Determine the [X, Y] coordinate at the center of the cell enclosing the given text.  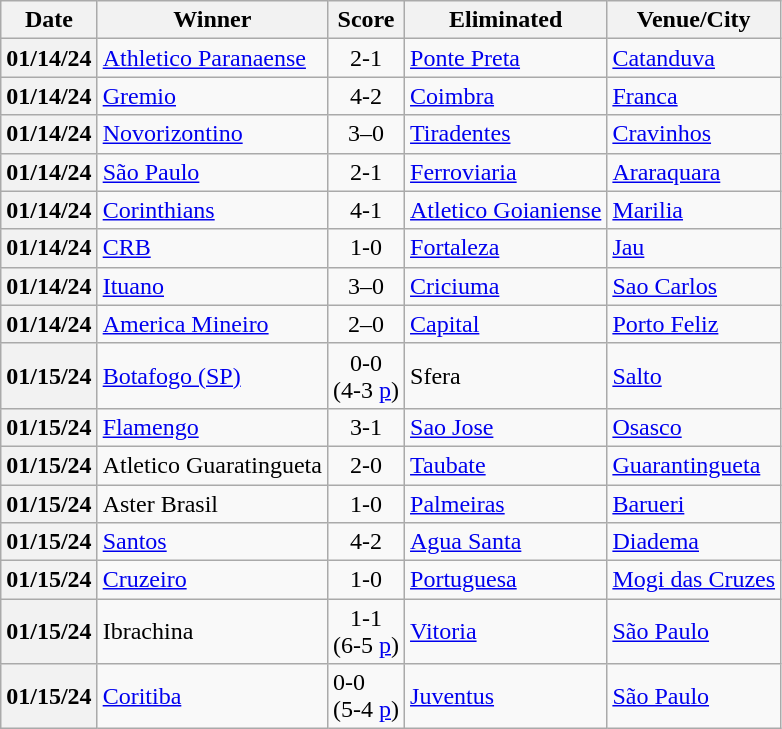
Mogi das Cruzes [694, 580]
Fortaleza [506, 248]
Sao Jose [506, 427]
Ituano [212, 286]
Palmeiras [506, 503]
Score [366, 20]
Guarantingueta [694, 465]
Barueri [694, 503]
Ponte Preta [506, 58]
Vitoria [506, 632]
Ibrachina [212, 632]
Marilia [694, 210]
Santos [212, 542]
Tiradentes [506, 134]
Diadema [694, 542]
Agua Santa [506, 542]
4-1 [366, 210]
Juventus [506, 696]
Araraquara [694, 172]
Atletico Goianiense [506, 210]
Date [49, 20]
Gremio [212, 96]
Portuguesa [506, 580]
Corinthians [212, 210]
Cravinhos [694, 134]
Taubate [506, 465]
Flamengo [212, 427]
Winner [212, 20]
0-0(4-3 p) [366, 376]
0-0(5-4 p) [366, 696]
Coimbra [506, 96]
Athletico Paranaense [212, 58]
Eliminated [506, 20]
3-1 [366, 427]
Ferroviaria [506, 172]
Botafogo (SP) [212, 376]
CRB [212, 248]
2-0 [366, 465]
Jau [694, 248]
Sfera [506, 376]
Salto [694, 376]
Novorizontino [212, 134]
America Mineiro [212, 324]
Osasco [694, 427]
Venue/City [694, 20]
Sao Carlos [694, 286]
Atletico Guaratingueta [212, 465]
Criciuma [506, 286]
Porto Feliz [694, 324]
Cruzeiro [212, 580]
Catanduva [694, 58]
Aster Brasil [212, 503]
2–0 [366, 324]
Coritiba [212, 696]
Capital [506, 324]
Franca [694, 96]
1-1(6-5 p) [366, 632]
